Determine the (x, y) coordinate at the center of the cell enclosing the given text.  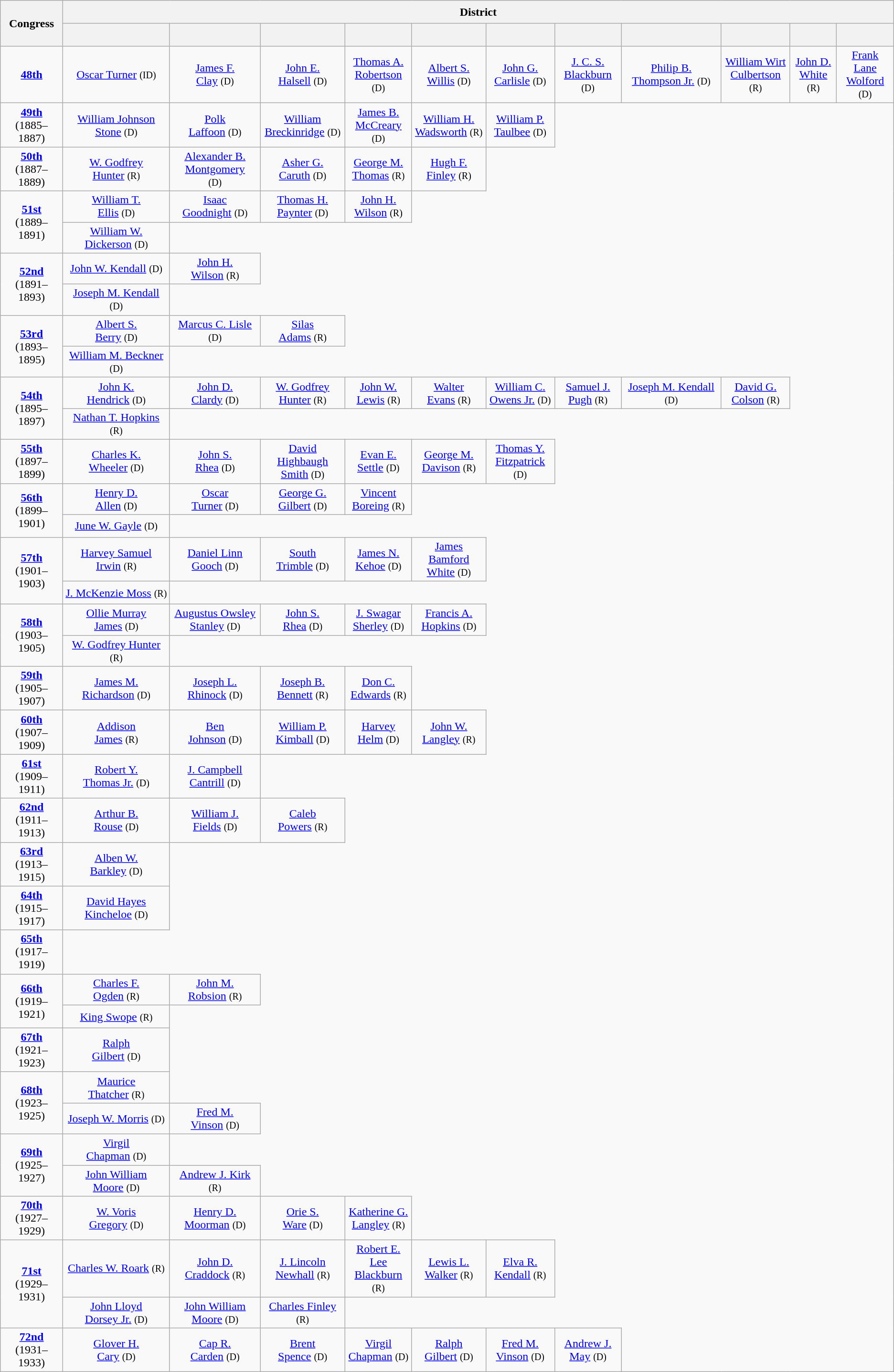
Henry D.Allen (D) (116, 498)
J. C. S.Blackburn (D) (588, 74)
John G.Carlisle (D) (520, 74)
J. CampbellCantrill (D) (215, 776)
AddisonJames (R) (116, 732)
51st(1889–1891) (32, 222)
J. LincolnNewhall (R) (303, 1269)
Cap R.Carden (D) (215, 1350)
48th (32, 74)
William C.Owens Jr. (D) (520, 392)
Marcus C. Lisle (D) (215, 330)
58th(1903–1905) (32, 635)
61st(1909–1911) (32, 776)
James BamfordWhite (D) (449, 559)
William JohnsonStone (D) (116, 125)
54th(1895–1897) (32, 408)
James F.Clay (D) (215, 74)
David G.Colson (R) (756, 392)
64th(1915–1917) (32, 908)
J. SwagarSherley (D) (378, 620)
55th(1897–1899) (32, 461)
David HayesKincheloe (D) (116, 908)
65th(1917–1919) (32, 952)
49th(1885–1887) (32, 125)
Charles Finley (R) (303, 1313)
72nd(1931–1933) (32, 1350)
William WirtCulbertson (R) (756, 74)
Joseph L.Rhinock (D) (215, 688)
Asher G.Caruth (D) (303, 169)
50th(1887–1889) (32, 169)
Joseph B.Bennett (R) (303, 688)
Congress (32, 23)
John K.Hendrick (D) (116, 392)
70th(1927–1929) (32, 1218)
CalebPowers (R) (303, 820)
63rd(1913–1915) (32, 864)
John E.Halsell (D) (303, 74)
69th(1925–1927) (32, 1165)
57th(1901–1903) (32, 571)
Alben W.Barkley (D) (116, 864)
Henry D.Moorman (D) (215, 1218)
MauriceThatcher (R) (116, 1087)
William T.Ellis (D) (116, 206)
SilasAdams (R) (303, 330)
HarveyHelm (D) (378, 732)
BrentSpence (D) (303, 1350)
George M.Thomas (R) (378, 169)
Albert S.Berry (D) (116, 330)
Hugh F.Finley (R) (449, 169)
Joseph W. Morris (D) (116, 1118)
Orie S.Ware (D) (303, 1218)
59th(1905–1907) (32, 688)
John D.Clardy (D) (215, 392)
George G.Gilbert (D) (303, 498)
District (478, 12)
Nathan T. Hopkins (R) (116, 424)
56th(1899–1901) (32, 510)
John W.Lewis (R) (378, 392)
Charles K.Wheeler (D) (116, 461)
BenJohnson (D) (215, 732)
John M.Robsion (R) (215, 989)
Arthur B.Rouse (D) (116, 820)
Robert Y.Thomas Jr. (D) (116, 776)
James B.McCreary (D) (378, 125)
King Swope (R) (116, 1016)
James N.Kehoe (D) (378, 559)
Alexander B.Montgomery(D) (215, 169)
J. McKenzie Moss (R) (116, 593)
William M. Beckner (D) (116, 362)
Don C.Edwards (R) (378, 688)
SouthTrimble (D) (303, 559)
71st(1929–1931) (32, 1284)
Thomas H.Paynter (D) (303, 206)
James M.Richardson (D) (116, 688)
60th(1907–1909) (32, 732)
Glover H.Cary (D) (116, 1350)
DavidHighbaughSmith (D) (303, 461)
W. VorisGregory (D) (116, 1218)
Thomas Y.Fitzpatrick (D) (520, 461)
Ollie MurrayJames (D) (116, 620)
52nd(1891–1893) (32, 284)
Thomas A.Robertson (D) (378, 74)
Charles F.Ogden (R) (116, 989)
William P.Taulbee (D) (520, 125)
George M.Davison (R) (449, 461)
62nd(1911–1913) (32, 820)
William P.Kimball (D) (303, 732)
Augustus OwsleyStanley (D) (215, 620)
PolkLaffoon (D) (215, 125)
Andrew J.May (D) (588, 1350)
IsaacGoodnight (D) (215, 206)
Andrew J. Kirk (R) (215, 1180)
William J.Fields (D) (215, 820)
John LloydDorsey Jr. (D) (116, 1313)
WalterEvans (R) (449, 392)
68th(1923–1925) (32, 1103)
John D.Craddock (R) (215, 1269)
WilliamBreckinridge (D) (303, 125)
VincentBoreing (R) (378, 498)
Lewis L.Walker (R) (449, 1269)
June W. Gayle (D) (116, 526)
OscarTurner (D) (215, 498)
Oscar Turner (ID) (116, 74)
John D.White (R) (813, 74)
John W.Langley (R) (449, 732)
Francis A.Hopkins (D) (449, 620)
Harvey SamuelIrwin (R) (116, 559)
Albert S.Willis (D) (449, 74)
Robert E. LeeBlackburn (R) (378, 1269)
53rd(1893–1895) (32, 346)
W. Godfrey Hunter (R) (116, 651)
Evan E.Settle (D) (378, 461)
Daniel LinnGooch (D) (215, 559)
William H.Wadsworth (R) (449, 125)
67th(1921–1923) (32, 1050)
66th(1919–1921) (32, 1001)
Charles W. Roark (R) (116, 1269)
Elva R.Kendall (R) (520, 1269)
William W.Dickerson (D) (116, 238)
Philip B.Thompson Jr. (D) (671, 74)
Samuel J.Pugh (R) (588, 392)
Frank LaneWolford (D) (865, 74)
John W. Kendall (D) (116, 268)
Katherine G.Langley (R) (378, 1218)
